Capture the cell that displays the provided text and extract its (X, Y) central coordinate. 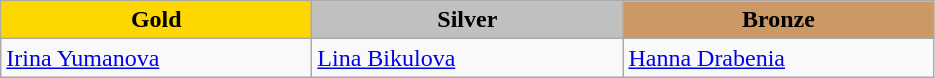
Hanna Drabenia (778, 58)
Bronze (778, 20)
Irina Yumanova (156, 58)
Lina Bikulova (468, 58)
Silver (468, 20)
Gold (156, 20)
